Output the [x, y] coordinate of the center of the cell containing the given text.  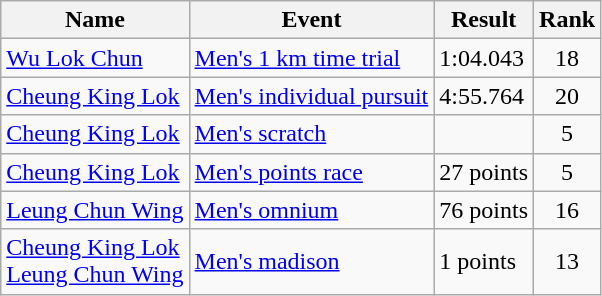
Name [95, 20]
Wu Lok Chun [95, 58]
Men's scratch [312, 134]
Men's omnium [312, 210]
20 [568, 96]
4:55.764 [484, 96]
16 [568, 210]
76 points [484, 210]
27 points [484, 172]
18 [568, 58]
Rank [568, 20]
Men's madison [312, 262]
Men's individual pursuit [312, 96]
Cheung King LokLeung Chun Wing [95, 262]
1:04.043 [484, 58]
Result [484, 20]
1 points [484, 262]
Leung Chun Wing [95, 210]
Event [312, 20]
Men's 1 km time trial [312, 58]
Men's points race [312, 172]
13 [568, 262]
